Determine the (X, Y) coordinate at the center of the cell enclosing the given text.  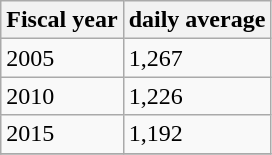
1,192 (197, 134)
Fiscal year (62, 20)
2005 (62, 58)
2010 (62, 96)
1,226 (197, 96)
2015 (62, 134)
1,267 (197, 58)
daily average (197, 20)
